From the cell containing the given text, extract its center point as [X, Y] coordinate. 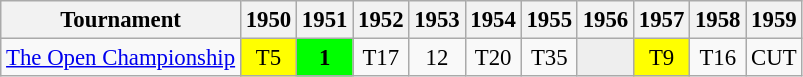
1954 [493, 20]
T16 [718, 58]
1 [325, 58]
1958 [718, 20]
T5 [268, 58]
Tournament [121, 20]
T20 [493, 58]
1957 [661, 20]
1956 [605, 20]
1952 [381, 20]
T35 [549, 58]
1959 [774, 20]
The Open Championship [121, 58]
1955 [549, 20]
1951 [325, 20]
CUT [774, 58]
1950 [268, 20]
T17 [381, 58]
12 [437, 58]
1953 [437, 20]
T9 [661, 58]
